Capture the cell that displays the provided text and extract its [X, Y] central coordinate. 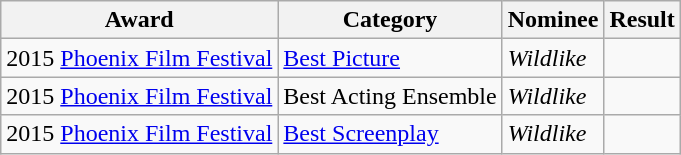
Best Picture [390, 58]
Best Acting Ensemble [390, 96]
Category [390, 20]
Result [642, 20]
Award [140, 20]
Nominee [553, 20]
Best Screenplay [390, 134]
